Locate the cell with the specified text and output its [X, Y] center coordinate. 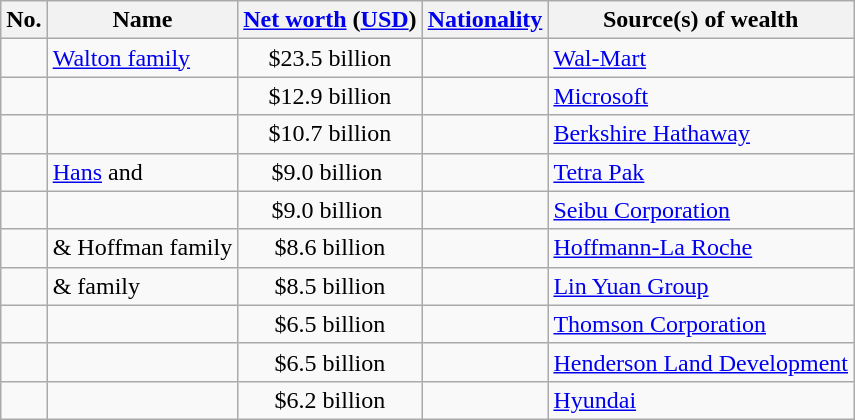
Microsoft [701, 96]
Source(s) of wealth [701, 20]
Hyundai [701, 400]
Seibu Corporation [701, 210]
Nationality [485, 20]
& Hoffman family [142, 248]
$12.9 billion [330, 96]
$10.7 billion [330, 134]
Henderson Land Development [701, 362]
$8.5 billion [330, 286]
Berkshire Hathaway [701, 134]
Hans and [142, 172]
Walton family [142, 58]
Wal-Mart [701, 58]
& family [142, 286]
Name [142, 20]
No. [24, 20]
Net worth (USD) [330, 20]
Tetra Pak [701, 172]
$8.6 billion [330, 248]
$23.5 billion [330, 58]
$6.2 billion [330, 400]
Lin Yuan Group [701, 286]
Thomson Corporation [701, 324]
Hoffmann-La Roche [701, 248]
